Determine the (x, y) coordinate at the center of the cell enclosing the given text.  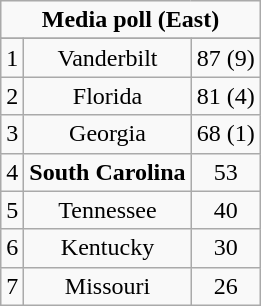
South Carolina (108, 172)
87 (9) (226, 58)
81 (4) (226, 96)
7 (12, 286)
Tennessee (108, 210)
30 (226, 248)
2 (12, 96)
53 (226, 172)
3 (12, 134)
Florida (108, 96)
Georgia (108, 134)
68 (1) (226, 134)
Vanderbilt (108, 58)
1 (12, 58)
4 (12, 172)
26 (226, 286)
6 (12, 248)
Missouri (108, 286)
40 (226, 210)
Media poll (East) (130, 20)
5 (12, 210)
Kentucky (108, 248)
